Provide the (x, y) coordinate of the cell's center where the given text is located.  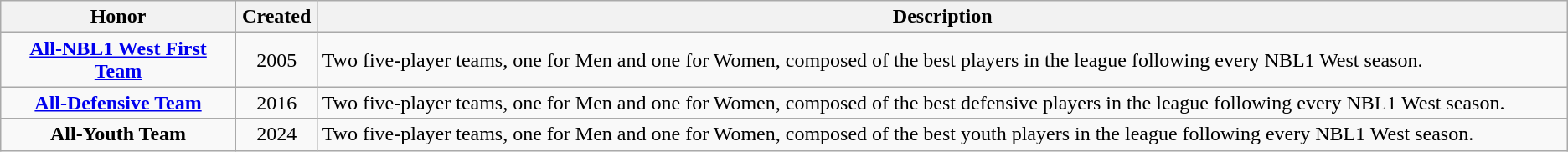
Two five-player teams, one for Men and one for Women, composed of the best defensive players in the league following every NBL1 West season. (942, 103)
All-Youth Team (119, 134)
Created (276, 17)
Two five-player teams, one for Men and one for Women, composed of the best youth players in the league following every NBL1 West season. (942, 134)
2005 (276, 60)
Honor (119, 17)
All-NBL1 West First Team (119, 60)
Description (942, 17)
All-Defensive Team (119, 103)
Two five-player teams, one for Men and one for Women, composed of the best players in the league following every NBL1 West season. (942, 60)
2016 (276, 103)
2024 (276, 134)
